Locate the cell with the specified text and output its [X, Y] center coordinate. 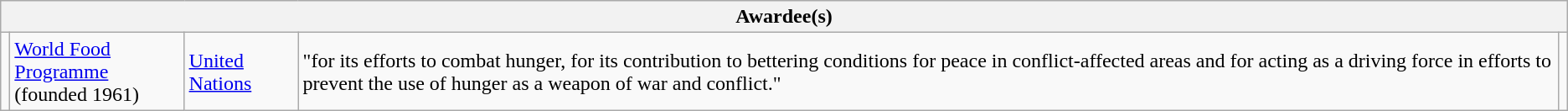
Awardee(s) [784, 17]
United Nations [241, 71]
World Food Programme(founded 1961) [97, 71]
